Determine the [x, y] coordinate at the center of the cell enclosing the given text.  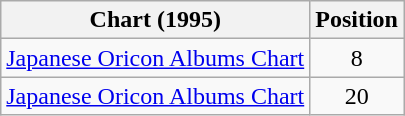
Chart (1995) [156, 20]
Position [357, 20]
20 [357, 96]
8 [357, 58]
